Return (X, Y) of the center of cell containing provided text 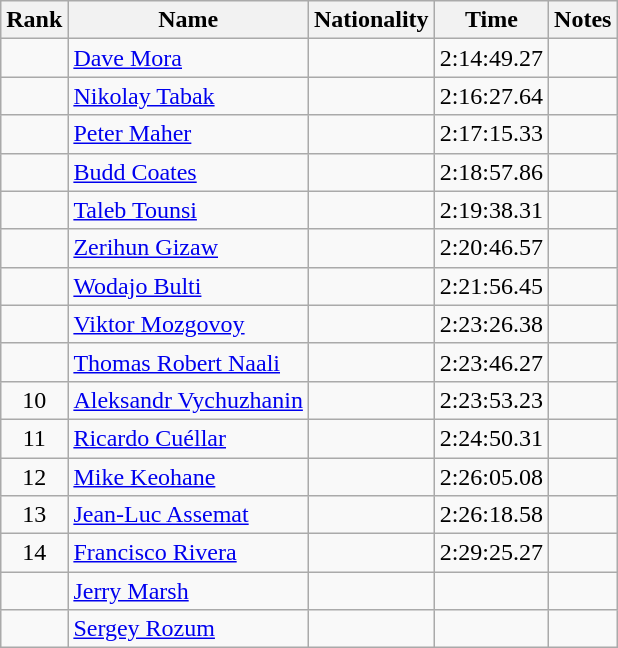
2:23:53.23 (491, 400)
Thomas Robert Naali (188, 362)
Peter Maher (188, 134)
Zerihun Gizaw (188, 248)
2:29:25.27 (491, 553)
2:19:38.31 (491, 210)
2:26:18.58 (491, 515)
Taleb Tounsi (188, 210)
Name (188, 20)
2:20:46.57 (491, 248)
2:26:05.08 (491, 477)
Nikolay Tabak (188, 96)
Jerry Marsh (188, 591)
Aleksandr Vychuzhanin (188, 400)
Rank (34, 20)
2:18:57.86 (491, 172)
2:17:15.33 (491, 134)
2:23:46.27 (491, 362)
Mike Keohane (188, 477)
2:14:49.27 (491, 58)
Jean-Luc Assemat (188, 515)
Dave Mora (188, 58)
Ricardo Cuéllar (188, 438)
2:21:56.45 (491, 286)
Nationality (371, 20)
11 (34, 438)
10 (34, 400)
Francisco Rivera (188, 553)
Notes (583, 20)
Sergey Rozum (188, 629)
2:24:50.31 (491, 438)
14 (34, 553)
Time (491, 20)
Budd Coates (188, 172)
Wodajo Bulti (188, 286)
Viktor Mozgovoy (188, 324)
12 (34, 477)
2:23:26.38 (491, 324)
13 (34, 515)
2:16:27.64 (491, 96)
